For the text-containing cell, return its midpoint in [x, y] coordinate format. 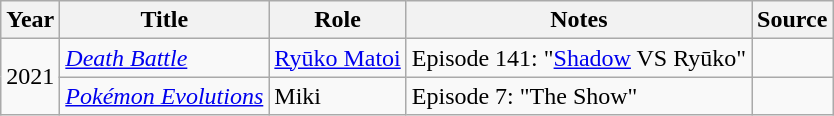
Role [338, 20]
Pokémon Evolutions [164, 96]
Episode 7: "The Show" [578, 96]
Year [30, 20]
Source [792, 20]
Title [164, 20]
Notes [578, 20]
Miki [338, 96]
Episode 141: "Shadow VS Ryūko" [578, 58]
Death Battle [164, 58]
Ryūko Matoi [338, 58]
2021 [30, 77]
